Capture the cell that displays the provided text and extract its [x, y] central coordinate. 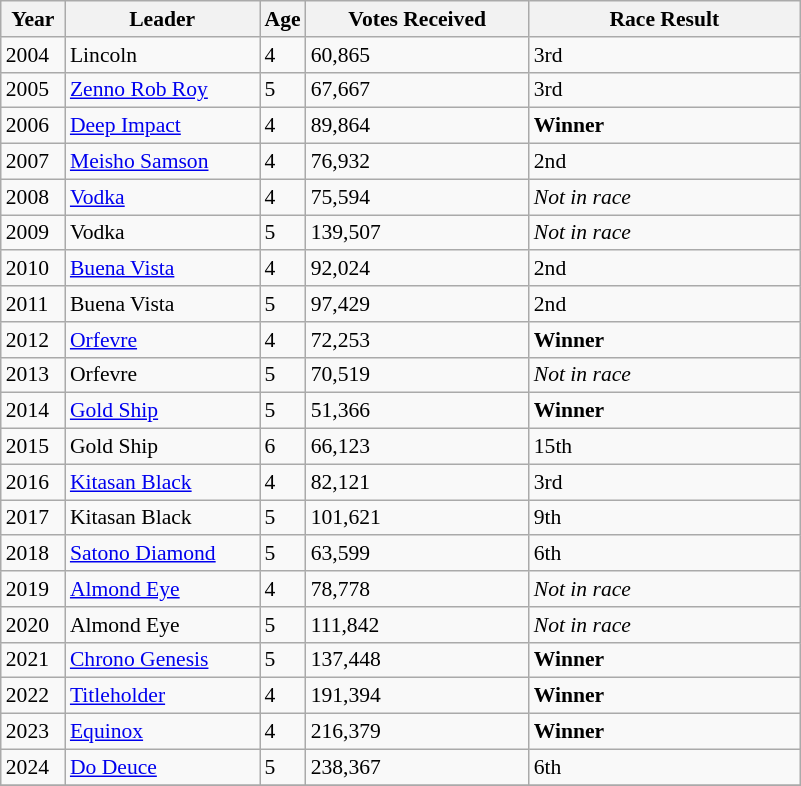
Satono Diamond [162, 554]
Do Deuce [162, 767]
2012 [33, 340]
2007 [33, 162]
2015 [33, 447]
2023 [33, 732]
2005 [33, 90]
2019 [33, 589]
Race Result [664, 19]
Zenno Rob Roy [162, 90]
70,519 [418, 375]
51,366 [418, 411]
78,778 [418, 589]
2016 [33, 482]
Leader [162, 19]
Lincoln [162, 55]
Equinox [162, 732]
216,379 [418, 732]
66,123 [418, 447]
2013 [33, 375]
9th [664, 518]
238,367 [418, 767]
Votes Received [418, 19]
82,121 [418, 482]
Deep Impact [162, 126]
97,429 [418, 304]
2024 [33, 767]
89,864 [418, 126]
72,253 [418, 340]
75,594 [418, 197]
137,448 [418, 660]
2020 [33, 625]
92,024 [418, 269]
Age [283, 19]
139,507 [418, 233]
Meisho Samson [162, 162]
76,932 [418, 162]
67,667 [418, 90]
111,842 [418, 625]
2018 [33, 554]
2004 [33, 55]
63,599 [418, 554]
15th [664, 447]
Year [33, 19]
191,394 [418, 696]
2022 [33, 696]
2014 [33, 411]
6 [283, 447]
2006 [33, 126]
60,865 [418, 55]
101,621 [418, 518]
2017 [33, 518]
Chrono Genesis [162, 660]
2021 [33, 660]
2008 [33, 197]
2011 [33, 304]
2010 [33, 269]
2009 [33, 233]
Titleholder [162, 696]
